Search for the cell housing the specified text and yield its (x, y) center coordinate. 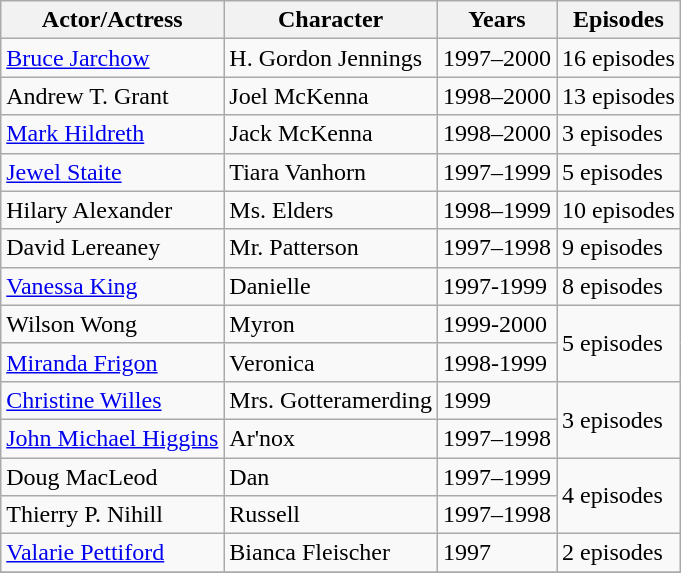
1997–2000 (496, 58)
Myron (331, 324)
Mr. Patterson (331, 248)
Hilary Alexander (112, 210)
Valarie Pettiford (112, 553)
Years (496, 20)
13 episodes (619, 96)
Tiara Vanhorn (331, 172)
16 episodes (619, 58)
2 episodes (619, 553)
Thierry P. Nihill (112, 515)
Dan (331, 477)
Doug MacLeod (112, 477)
9 episodes (619, 248)
Russell (331, 515)
1997 (496, 553)
Wilson Wong (112, 324)
Bianca Fleischer (331, 553)
Vanessa King (112, 286)
Actor/Actress (112, 20)
Joel McKenna (331, 96)
Mark Hildreth (112, 134)
Miranda Frigon (112, 362)
Christine Willes (112, 400)
10 episodes (619, 210)
H. Gordon Jennings (331, 58)
Andrew T. Grant (112, 96)
Jewel Staite (112, 172)
Veronica (331, 362)
1998-1999 (496, 362)
4 episodes (619, 496)
Mrs. Gotteramerding (331, 400)
1999-2000 (496, 324)
8 episodes (619, 286)
Danielle (331, 286)
1998–1999 (496, 210)
Episodes (619, 20)
Ms. Elders (331, 210)
Character (331, 20)
Bruce Jarchow (112, 58)
John Michael Higgins (112, 438)
Jack McKenna (331, 134)
1997-1999 (496, 286)
Ar'nox (331, 438)
1999 (496, 400)
David Lereaney (112, 248)
